Identify which cell holds the provided text, then report its [X, Y] central coordinate. 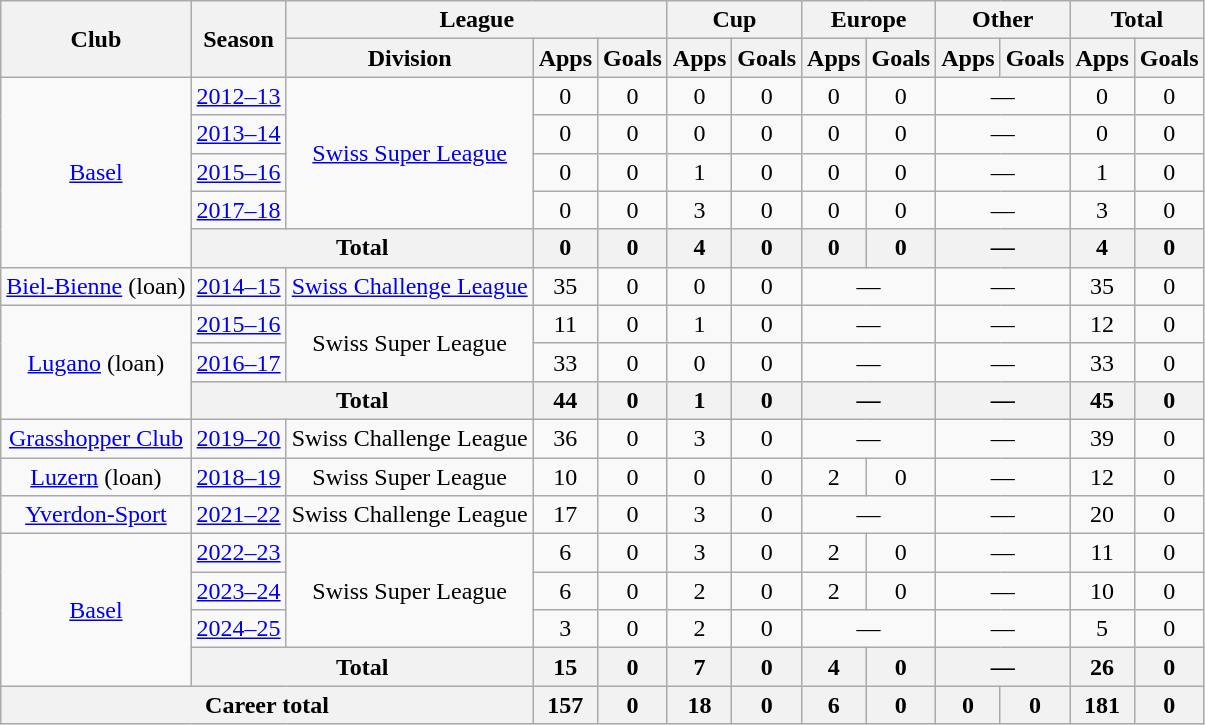
League [476, 20]
Yverdon-Sport [96, 515]
Europe [869, 20]
2019–20 [238, 438]
20 [1102, 515]
2022–23 [238, 553]
5 [1102, 629]
Cup [734, 20]
Career total [267, 705]
2013–14 [238, 134]
2021–22 [238, 515]
2017–18 [238, 210]
45 [1102, 400]
2018–19 [238, 477]
Grasshopper Club [96, 438]
7 [699, 667]
157 [565, 705]
Division [410, 58]
36 [565, 438]
26 [1102, 667]
Lugano (loan) [96, 362]
2012–13 [238, 96]
17 [565, 515]
Biel-Bienne (loan) [96, 286]
Luzern (loan) [96, 477]
Club [96, 39]
181 [1102, 705]
15 [565, 667]
2024–25 [238, 629]
2023–24 [238, 591]
2014–15 [238, 286]
2016–17 [238, 362]
Season [238, 39]
Other [1003, 20]
18 [699, 705]
39 [1102, 438]
44 [565, 400]
